Extract the [X, Y] coordinate from the center of the cell holding the provided text.  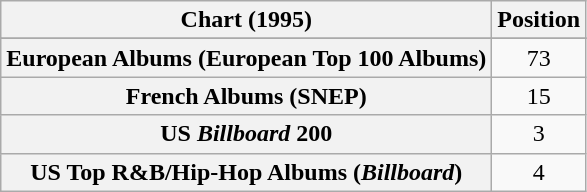
4 [539, 172]
73 [539, 58]
Position [539, 20]
US Billboard 200 [246, 134]
3 [539, 134]
US Top R&B/Hip-Hop Albums (Billboard) [246, 172]
European Albums (European Top 100 Albums) [246, 58]
French Albums (SNEP) [246, 96]
Chart (1995) [246, 20]
15 [539, 96]
